Output the (x, y) coordinate of the center of the cell containing the given text.  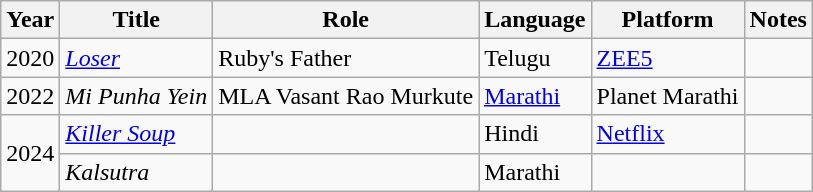
Planet Marathi (668, 96)
MLA Vasant Rao Murkute (346, 96)
2022 (30, 96)
Language (535, 20)
2024 (30, 153)
Hindi (535, 134)
2020 (30, 58)
Year (30, 20)
Loser (136, 58)
Title (136, 20)
Notes (778, 20)
Netflix (668, 134)
Ruby's Father (346, 58)
Kalsutra (136, 172)
ZEE5 (668, 58)
Killer Soup (136, 134)
Platform (668, 20)
Role (346, 20)
Mi Punha Yein (136, 96)
Telugu (535, 58)
